Search for the cell housing the specified text and yield its (X, Y) center coordinate. 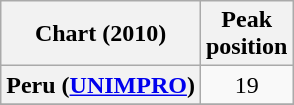
Peru (UNIMPRO) (101, 85)
19 (246, 85)
Chart (2010) (101, 34)
Peakposition (246, 34)
